Provide the [x, y] coordinate of the cell's center where the given text is located.  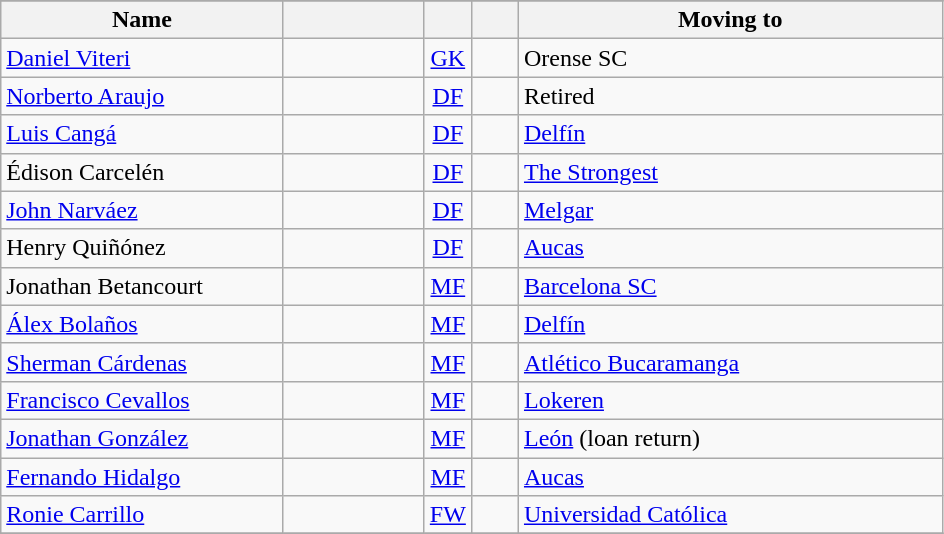
Francisco Cevallos [142, 400]
John Narváez [142, 210]
Daniel Viteri [142, 58]
Henry Quiñónez [142, 248]
Sherman Cárdenas [142, 362]
Retired [730, 96]
Fernando Hidalgo [142, 477]
Édison Carcelén [142, 172]
Ronie Carrillo [142, 515]
Universidad Católica [730, 515]
León (loan return) [730, 438]
Álex Bolaños [142, 324]
Luis Cangá [142, 134]
Name [142, 20]
Jonathan González [142, 438]
Barcelona SC [730, 286]
FW [448, 515]
Atlético Bucaramanga [730, 362]
Norberto Araujo [142, 96]
The Strongest [730, 172]
Moving to [730, 20]
Melgar [730, 210]
Orense SC [730, 58]
GK [448, 58]
Lokeren [730, 400]
Jonathan Betancourt [142, 286]
